Find where the given text appears and provide that cell's center as (X, Y) coordinate. 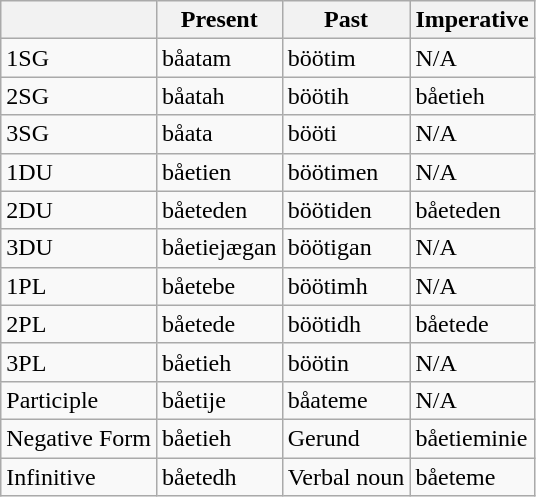
båetebe (219, 286)
2PL (79, 324)
båetiejægan (219, 248)
1DU (79, 172)
Gerund (346, 438)
båatam (219, 58)
böötidh (346, 324)
båetien (219, 172)
böötim (346, 58)
böötigan (346, 248)
Infinitive (79, 477)
2DU (79, 210)
3PL (79, 362)
böötin (346, 362)
Past (346, 20)
böötimen (346, 172)
Verbal noun (346, 477)
bööti (346, 134)
Imperative (472, 20)
Participle (79, 400)
båatah (219, 96)
2SG (79, 96)
Present (219, 20)
båetije (219, 400)
1SG (79, 58)
3SG (79, 134)
båateme (346, 400)
båetedh (219, 477)
böötiden (346, 210)
Negative Form (79, 438)
båetieminie (472, 438)
böötih (346, 96)
båeteme (472, 477)
3DU (79, 248)
båata (219, 134)
1PL (79, 286)
böötimh (346, 286)
